Pinpoint the cell where the given text exists, returning its [X, Y] midpoint coordinate. 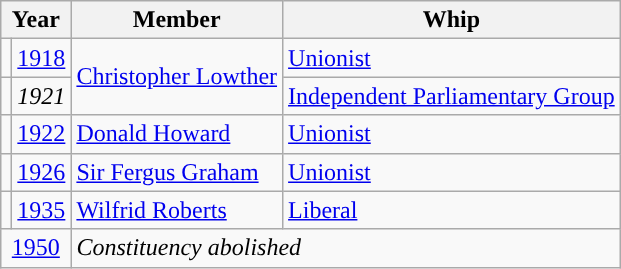
1950 [36, 248]
1918 [42, 58]
Independent Parliamentary Group [452, 96]
Constituency abolished [346, 248]
Donald Howard [177, 134]
Year [36, 20]
Member [177, 20]
1926 [42, 172]
Whip [452, 20]
Liberal [452, 210]
1935 [42, 210]
Sir Fergus Graham [177, 172]
1922 [42, 134]
Wilfrid Roberts [177, 210]
1921 [42, 96]
Christopher Lowther [177, 77]
